Identify which cell holds the provided text, then report its (x, y) central coordinate. 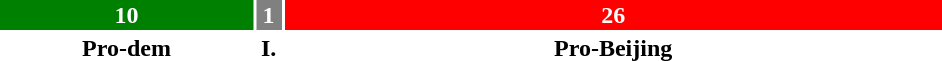
1 (268, 15)
26 (613, 15)
10 (126, 15)
